Return [x, y] of the center of cell containing provided text 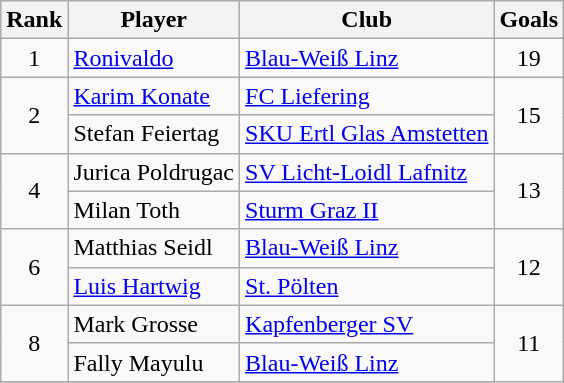
4 [34, 191]
Sturm Graz II [367, 210]
Milan Toth [154, 210]
19 [529, 58]
Club [367, 20]
SKU Ertl Glas Amstetten [367, 134]
12 [529, 267]
SV Licht-Loidl Lafnitz [367, 172]
Ronivaldo [154, 58]
2 [34, 115]
Kapfenberger SV [367, 324]
Matthias Seidl [154, 248]
11 [529, 343]
Mark Grosse [154, 324]
Rank [34, 20]
Luis Hartwig [154, 286]
FC Liefering [367, 96]
Jurica Poldrugac [154, 172]
15 [529, 115]
Fally Mayulu [154, 362]
1 [34, 58]
8 [34, 343]
St. Pölten [367, 286]
Karim Konate [154, 96]
13 [529, 191]
Player [154, 20]
6 [34, 267]
Goals [529, 20]
Stefan Feiertag [154, 134]
